Detect which cell encompasses the target text, then output its (X, Y) center coordinate. 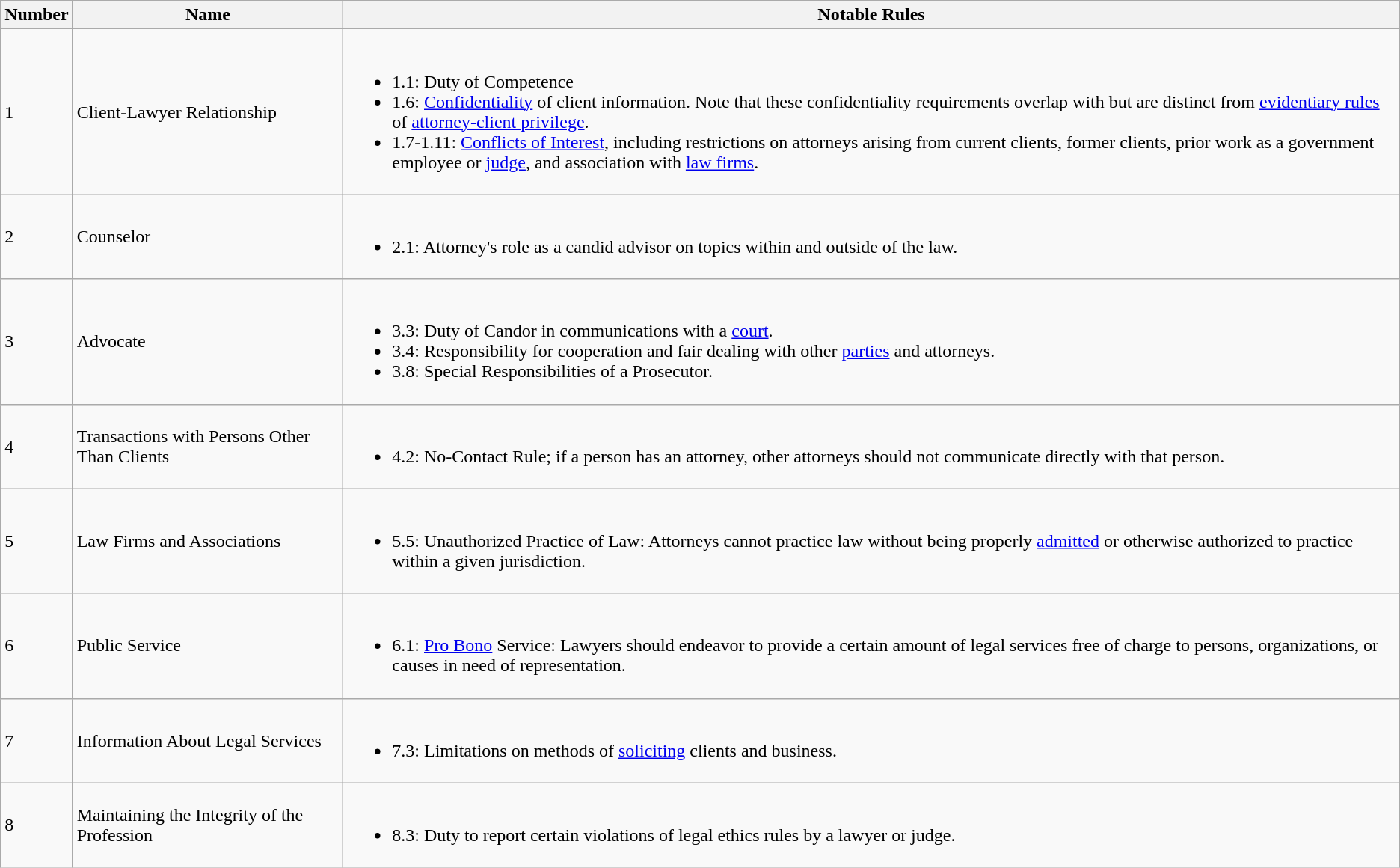
2.1: Attorney's role as a candid advisor on topics within and outside of the law. (871, 236)
Law Firms and Associations (208, 541)
4.2: No-Contact Rule; if a person has an attorney, other attorneys should not communicate directly with that person. (871, 446)
8 (37, 825)
7 (37, 741)
7.3: Limitations on methods of soliciting clients and business. (871, 741)
Public Service (208, 646)
3 (37, 341)
6 (37, 646)
Notable Rules (871, 15)
Advocate (208, 341)
8.3: Duty to report certain violations of legal ethics rules by a lawyer or judge. (871, 825)
4 (37, 446)
Client-Lawyer Relationship (208, 112)
Name (208, 15)
1 (37, 112)
Number (37, 15)
Counselor (208, 236)
Maintaining the Integrity of the Profession (208, 825)
2 (37, 236)
Information About Legal Services (208, 741)
Transactions with Persons Other Than Clients (208, 446)
5 (37, 541)
